For the text-containing cell, return its midpoint in [X, Y] coordinate format. 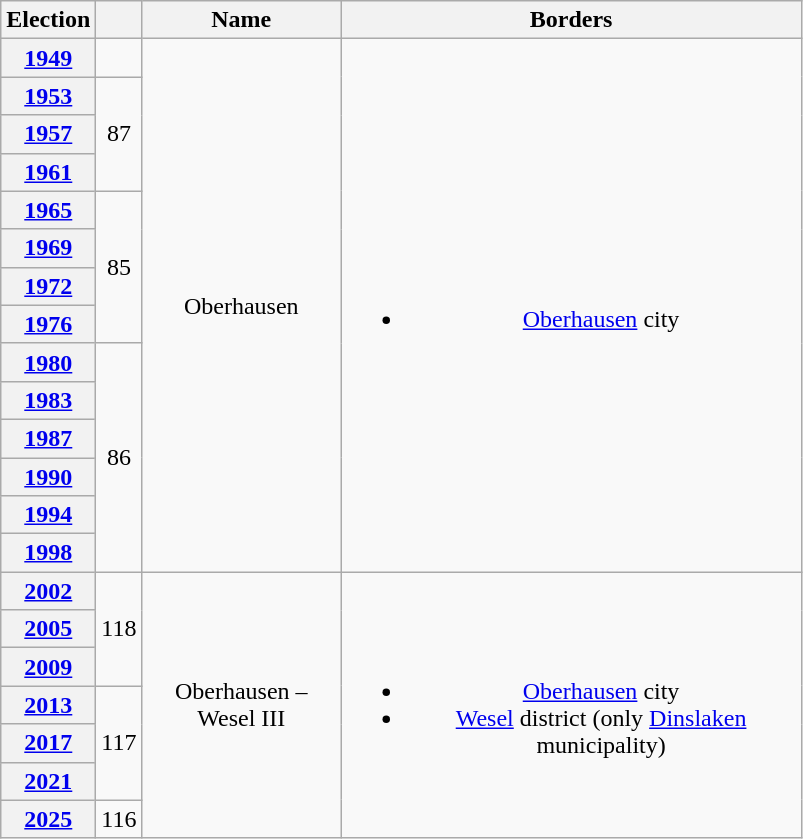
1994 [48, 515]
1983 [48, 400]
Oberhausen – Wesel III [242, 705]
Oberhausen [242, 306]
Election [48, 20]
Borders [572, 20]
Name [242, 20]
117 [119, 743]
86 [119, 457]
85 [119, 267]
2017 [48, 743]
2009 [48, 667]
1976 [48, 324]
2013 [48, 705]
1987 [48, 438]
1965 [48, 210]
116 [119, 819]
Oberhausen cityWesel district (only Dinslaken municipality) [572, 705]
1957 [48, 134]
2021 [48, 781]
Oberhausen city [572, 306]
118 [119, 629]
1969 [48, 248]
1998 [48, 553]
2005 [48, 629]
1961 [48, 172]
2025 [48, 819]
87 [119, 134]
2002 [48, 591]
1980 [48, 362]
1953 [48, 96]
1990 [48, 477]
1972 [48, 286]
1949 [48, 58]
